Return (x, y) of the center of cell containing provided text 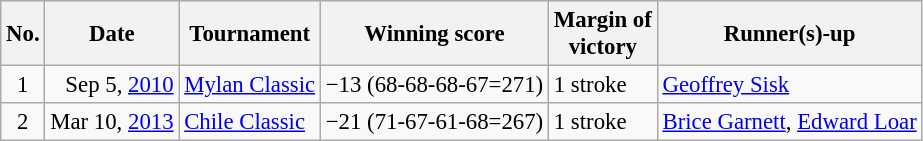
Tournament (250, 34)
Winning score (434, 34)
−21 (71-67-61-68=267) (434, 122)
Geoffrey Sisk (790, 85)
1 (23, 85)
Margin ofvictory (602, 34)
−13 (68-68-68-67=271) (434, 85)
Mylan Classic (250, 85)
2 (23, 122)
Chile Classic (250, 122)
Mar 10, 2013 (112, 122)
No. (23, 34)
Date (112, 34)
Sep 5, 2010 (112, 85)
Runner(s)-up (790, 34)
Brice Garnett, Edward Loar (790, 122)
